Extract the [X, Y] coordinate from the center of the cell holding the provided text.  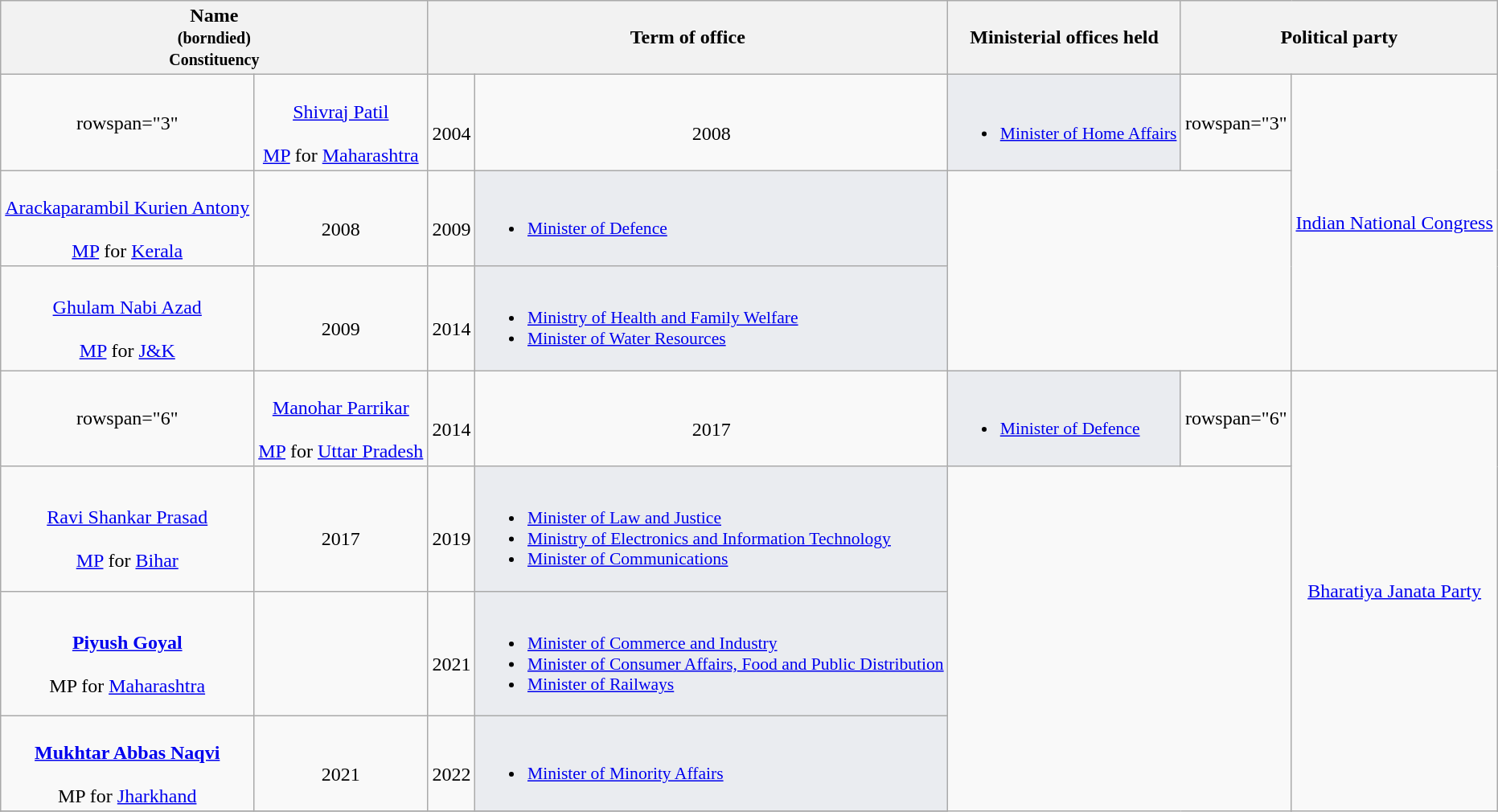
Political party [1339, 38]
Indian National Congress [1394, 223]
Manohar ParrikarMP for Uttar Pradesh [341, 418]
Arackaparambil Kurien AntonyMP for Kerala [127, 219]
2022 [452, 764]
Ministry of Health and Family WelfareMinister of Water Resources [712, 318]
Minister of Minority Affairs [712, 764]
Piyush GoyalMP for Maharashtra [127, 653]
2019 [452, 529]
Ravi Shankar PrasadMP for Bihar [127, 529]
Shivraj PatilMP for Maharashtra [341, 122]
Minister of Law and JusticeMinistry of Electronics and Information TechnologyMinister of Communications [712, 529]
Mukhtar Abbas NaqviMP for Jharkhand [127, 764]
Ghulam Nabi AzadMP for J&K [127, 318]
Bharatiya Janata Party [1394, 592]
2004 [452, 122]
Name(borndied)Constituency [214, 38]
Minister of Commerce and IndustryMinister of Consumer Affairs, Food and Public DistributionMinister of Railways [712, 653]
Term of office [688, 38]
Ministerial offices held [1065, 38]
Minister of Home Affairs [1065, 122]
